Scan for the cell matching the given text and deliver its (x, y) coordinate at center. 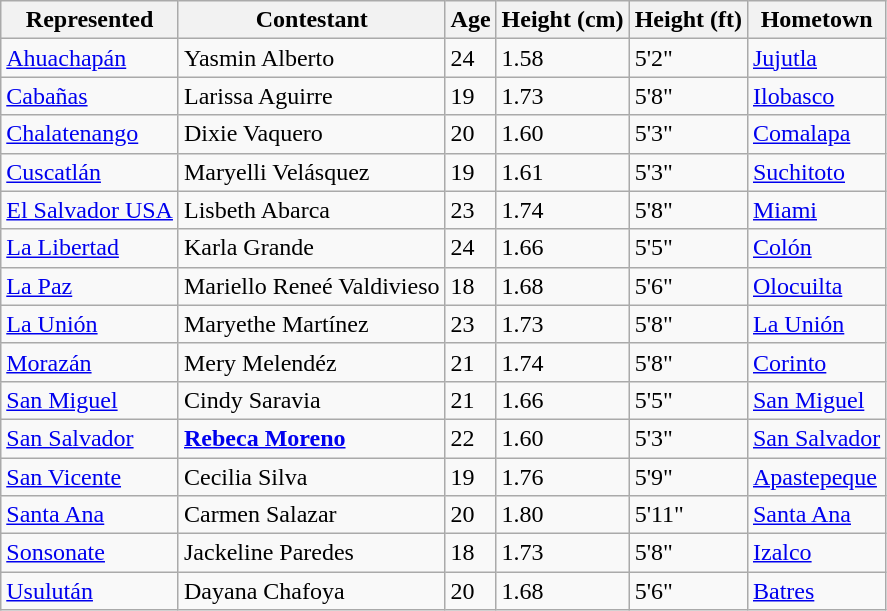
Comalapa (816, 134)
Cecilia Silva (312, 477)
Hometown (816, 20)
5'11" (688, 515)
Cindy Saravia (312, 400)
Represented (90, 20)
Cabañas (90, 96)
Maryelli Velásquez (312, 172)
San Vicente (90, 477)
Suchitoto (816, 172)
Ahuachapán (90, 58)
22 (470, 438)
Yasmin Alberto (312, 58)
Sonsonate (90, 553)
Batres (816, 591)
1.76 (562, 477)
Age (470, 20)
Jackeline Paredes (312, 553)
Mariello Reneé Valdivieso (312, 286)
Dixie Vaquero (312, 134)
1.80 (562, 515)
Dayana Chafoya (312, 591)
Cuscatlán (90, 172)
La Paz (90, 286)
Miami (816, 210)
Olocuilta (816, 286)
Morazán (90, 362)
Izalco (816, 553)
Carmen Salazar (312, 515)
Rebeca Moreno (312, 438)
Apastepeque (816, 477)
Corinto (816, 362)
1.61 (562, 172)
La Libertad (90, 248)
Maryethe Martínez (312, 324)
Height (ft) (688, 20)
Usulután (90, 591)
Mery Melendéz (312, 362)
1.58 (562, 58)
Chalatenango (90, 134)
Contestant (312, 20)
Larissa Aguirre (312, 96)
El Salvador USA (90, 210)
Jujutla (816, 58)
5'9" (688, 477)
Ilobasco (816, 96)
Height (cm) (562, 20)
5'2" (688, 58)
Karla Grande (312, 248)
Colón (816, 248)
Lisbeth Abarca (312, 210)
